Return [x, y] of the center of cell containing provided text 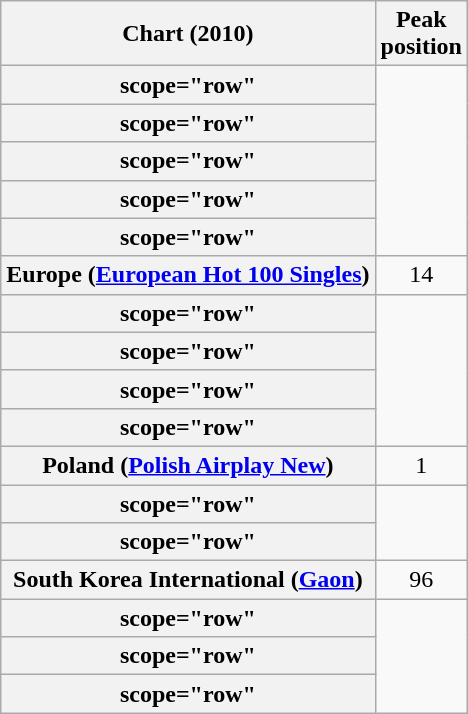
14 [421, 275]
1 [421, 465]
Europe (European Hot 100 Singles) [188, 275]
Peakposition [421, 34]
Poland (Polish Airplay New) [188, 465]
South Korea International (Gaon) [188, 580]
96 [421, 580]
Chart (2010) [188, 34]
